Locate the cell with the specified text and output its (X, Y) center coordinate. 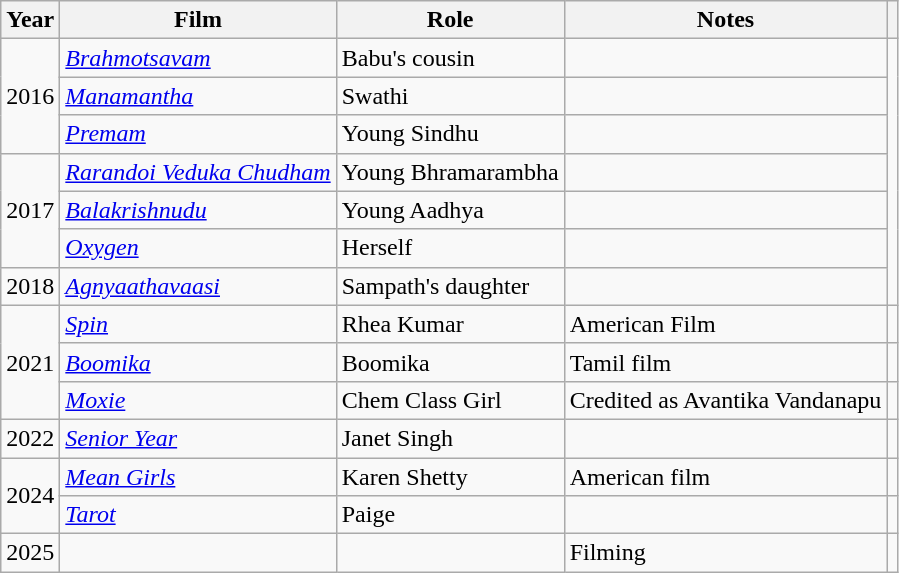
Swathi (450, 96)
Brahmotsavam (198, 58)
Credited as Avantika Vandanapu (726, 400)
Spin (198, 324)
Tarot (198, 515)
Notes (726, 20)
Paige (450, 515)
Mean Girls (198, 477)
Rhea Kumar (450, 324)
2021 (30, 362)
Senior Year (198, 438)
Rarandoi Veduka Chudham (198, 172)
Film (198, 20)
Babu's cousin (450, 58)
Balakrishnudu (198, 210)
Oxygen (198, 248)
Manamantha (198, 96)
Role (450, 20)
Young Aadhya (450, 210)
Janet Singh (450, 438)
Young Bhramarambha (450, 172)
2018 (30, 286)
Tamil film (726, 362)
American Film (726, 324)
Sampath's daughter (450, 286)
Herself (450, 248)
American film (726, 477)
Moxie (198, 400)
Year (30, 20)
Chem Class Girl (450, 400)
2024 (30, 496)
Karen Shetty (450, 477)
2016 (30, 96)
Premam (198, 134)
Young Sindhu (450, 134)
Filming (726, 553)
2025 (30, 553)
2017 (30, 210)
Agnyaathavaasi (198, 286)
2022 (30, 438)
